Determine the (x, y) coordinate at the center of the cell enclosing the given text.  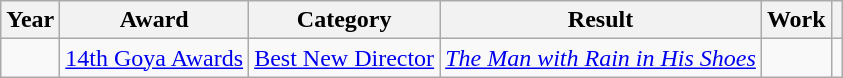
Award (154, 20)
Year (30, 20)
14th Goya Awards (154, 58)
Category (344, 20)
The Man with Rain in His Shoes (601, 58)
Result (601, 20)
Best New Director (344, 58)
Work (796, 20)
